Detect which cell encompasses the target text, then output its [X, Y] center coordinate. 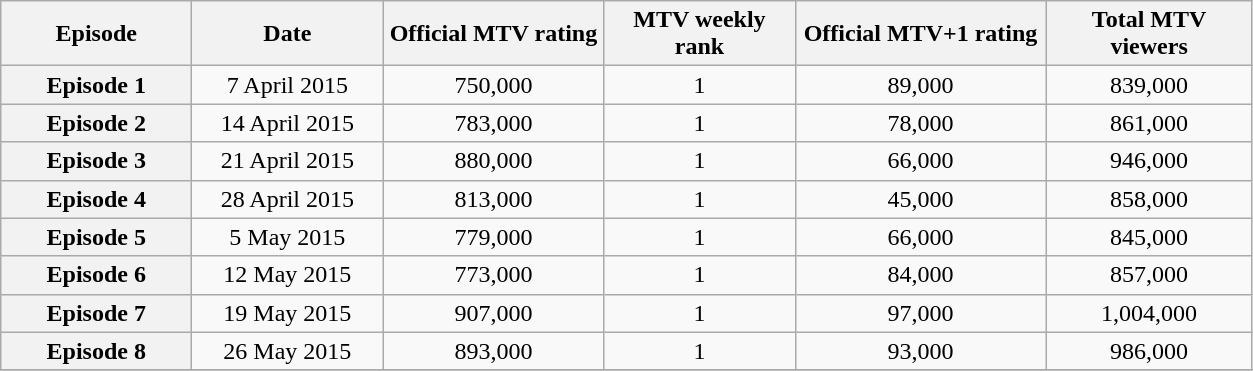
Episode 5 [96, 237]
Episode 2 [96, 123]
1,004,000 [1149, 313]
Official MTV rating [494, 34]
93,000 [920, 351]
Total MTV viewers [1149, 34]
Episode 3 [96, 161]
845,000 [1149, 237]
858,000 [1149, 199]
880,000 [494, 161]
857,000 [1149, 275]
861,000 [1149, 123]
28 April 2015 [288, 199]
89,000 [920, 85]
14 April 2015 [288, 123]
Episode 4 [96, 199]
Date [288, 34]
7 April 2015 [288, 85]
Episode 8 [96, 351]
750,000 [494, 85]
26 May 2015 [288, 351]
MTV weekly rank [700, 34]
84,000 [920, 275]
21 April 2015 [288, 161]
78,000 [920, 123]
773,000 [494, 275]
97,000 [920, 313]
839,000 [1149, 85]
Episode 1 [96, 85]
Episode 6 [96, 275]
779,000 [494, 237]
19 May 2015 [288, 313]
5 May 2015 [288, 237]
946,000 [1149, 161]
45,000 [920, 199]
986,000 [1149, 351]
12 May 2015 [288, 275]
Official MTV+1 rating [920, 34]
907,000 [494, 313]
Episode 7 [96, 313]
783,000 [494, 123]
893,000 [494, 351]
Episode [96, 34]
813,000 [494, 199]
